Search for the cell housing the specified text and yield its [x, y] center coordinate. 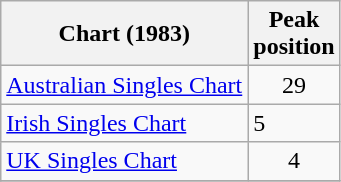
Peakposition [294, 34]
UK Singles Chart [124, 161]
Australian Singles Chart [124, 85]
Irish Singles Chart [124, 123]
29 [294, 85]
4 [294, 161]
5 [294, 123]
Chart (1983) [124, 34]
